Extract the [x, y] coordinate from the center of the cell holding the provided text.  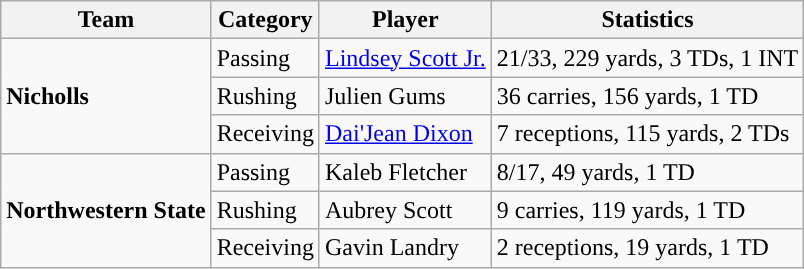
Category [265, 20]
21/33, 229 yards, 3 TDs, 1 INT [648, 58]
8/17, 49 yards, 1 TD [648, 172]
2 receptions, 19 yards, 1 TD [648, 248]
Julien Gums [405, 96]
Nicholls [106, 96]
9 carries, 119 yards, 1 TD [648, 210]
Statistics [648, 20]
Kaleb Fletcher [405, 172]
Northwestern State [106, 210]
Dai'Jean Dixon [405, 134]
Team [106, 20]
Lindsey Scott Jr. [405, 58]
7 receptions, 115 yards, 2 TDs [648, 134]
Gavin Landry [405, 248]
Player [405, 20]
36 carries, 156 yards, 1 TD [648, 96]
Aubrey Scott [405, 210]
